Capture the cell that displays the provided text and extract its (x, y) central coordinate. 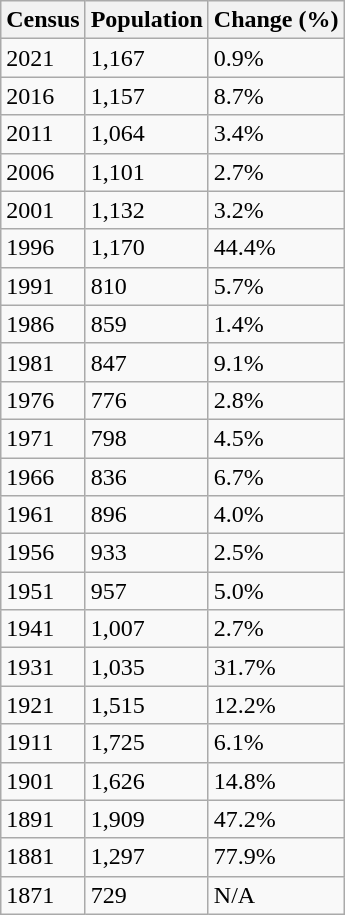
2.5% (276, 553)
1,101 (146, 172)
1961 (43, 515)
3.4% (276, 134)
2.8% (276, 400)
12.2% (276, 705)
1981 (43, 362)
47.2% (276, 819)
4.5% (276, 438)
1,035 (146, 667)
31.7% (276, 667)
2021 (43, 58)
1,170 (146, 248)
1891 (43, 819)
1941 (43, 629)
1931 (43, 667)
2006 (43, 172)
729 (146, 895)
1,007 (146, 629)
44.4% (276, 248)
1921 (43, 705)
859 (146, 324)
1991 (43, 286)
1901 (43, 781)
2011 (43, 134)
8.7% (276, 96)
776 (146, 400)
Census (43, 20)
1971 (43, 438)
77.9% (276, 857)
1,167 (146, 58)
2016 (43, 96)
1881 (43, 857)
1956 (43, 553)
1986 (43, 324)
1996 (43, 248)
4.0% (276, 515)
896 (146, 515)
N/A (276, 895)
6.1% (276, 743)
847 (146, 362)
1,297 (146, 857)
1,132 (146, 210)
5.0% (276, 591)
1.4% (276, 324)
836 (146, 477)
9.1% (276, 362)
6.7% (276, 477)
5.7% (276, 286)
14.8% (276, 781)
1871 (43, 895)
1951 (43, 591)
1966 (43, 477)
798 (146, 438)
1,515 (146, 705)
1,725 (146, 743)
933 (146, 553)
957 (146, 591)
3.2% (276, 210)
0.9% (276, 58)
Change (%) (276, 20)
1,064 (146, 134)
1911 (43, 743)
1,909 (146, 819)
810 (146, 286)
Population (146, 20)
1,626 (146, 781)
2001 (43, 210)
1976 (43, 400)
1,157 (146, 96)
